Capture the cell that displays the provided text and extract its [x, y] central coordinate. 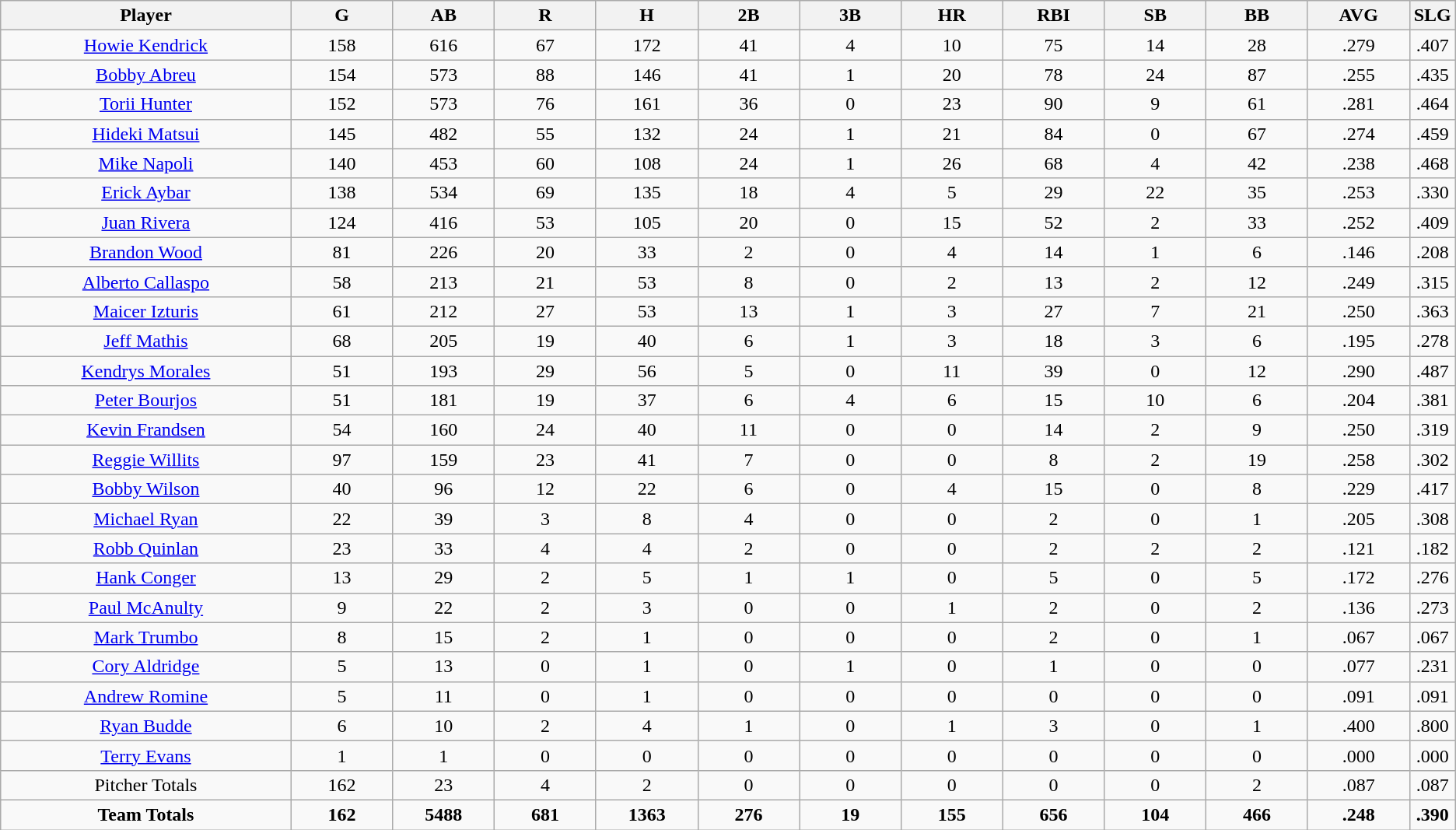
Howie Kendrick [146, 45]
108 [647, 163]
Cory Aldridge [146, 667]
60 [546, 163]
Bobby Wilson [146, 489]
.281 [1358, 104]
.315 [1433, 282]
5488 [443, 814]
.279 [1358, 45]
416 [443, 222]
HR [952, 16]
Erick Aybar [146, 193]
.121 [1358, 548]
.205 [1358, 519]
205 [443, 341]
.330 [1433, 193]
.278 [1433, 341]
.204 [1358, 401]
226 [443, 252]
Kevin Frandsen [146, 430]
96 [443, 489]
656 [1053, 814]
Pitcher Totals [146, 785]
.258 [1358, 460]
193 [443, 371]
56 [647, 371]
G [342, 16]
Juan Rivera [146, 222]
Kendrys Morales [146, 371]
Bobby Abreu [146, 75]
.253 [1358, 193]
AB [443, 16]
87 [1257, 75]
Reggie Willits [146, 460]
.290 [1358, 371]
.363 [1433, 311]
.464 [1433, 104]
37 [647, 401]
90 [1053, 104]
Michael Ryan [146, 519]
35 [1257, 193]
Torii Hunter [146, 104]
Player [146, 16]
466 [1257, 814]
161 [647, 104]
.146 [1358, 252]
2B [748, 16]
Mark Trumbo [146, 637]
R [546, 16]
.255 [1358, 75]
.381 [1433, 401]
.182 [1433, 548]
.400 [1358, 726]
Brandon Wood [146, 252]
124 [342, 222]
145 [342, 134]
.136 [1358, 608]
.274 [1358, 134]
172 [647, 45]
.172 [1358, 578]
Mike Napoli [146, 163]
1363 [647, 814]
.249 [1358, 282]
.248 [1358, 814]
69 [546, 193]
154 [342, 75]
78 [1053, 75]
55 [546, 134]
97 [342, 460]
Robb Quinlan [146, 548]
.308 [1433, 519]
213 [443, 282]
453 [443, 163]
160 [443, 430]
SLG [1433, 16]
Jeff Mathis [146, 341]
3B [851, 16]
84 [1053, 134]
58 [342, 282]
Ryan Budde [146, 726]
81 [342, 252]
Terry Evans [146, 755]
.229 [1358, 489]
159 [443, 460]
276 [748, 814]
54 [342, 430]
36 [748, 104]
76 [546, 104]
155 [952, 814]
Hank Conger [146, 578]
.077 [1358, 667]
Maicer Izturis [146, 311]
104 [1156, 814]
AVG [1358, 16]
Andrew Romine [146, 696]
.195 [1358, 341]
158 [342, 45]
.800 [1433, 726]
.252 [1358, 222]
52 [1053, 222]
138 [342, 193]
.276 [1433, 578]
212 [443, 311]
146 [647, 75]
.319 [1433, 430]
.302 [1433, 460]
.487 [1433, 371]
132 [647, 134]
105 [647, 222]
.468 [1433, 163]
RBI [1053, 16]
.459 [1433, 134]
26 [952, 163]
75 [1053, 45]
Alberto Callaspo [146, 282]
.390 [1433, 814]
.417 [1433, 489]
SB [1156, 16]
681 [546, 814]
482 [443, 134]
Paul McAnulty [146, 608]
152 [342, 104]
135 [647, 193]
28 [1257, 45]
.435 [1433, 75]
616 [443, 45]
.407 [1433, 45]
H [647, 16]
Hideki Matsui [146, 134]
.208 [1433, 252]
.273 [1433, 608]
140 [342, 163]
Team Totals [146, 814]
42 [1257, 163]
181 [443, 401]
88 [546, 75]
.409 [1433, 222]
.231 [1433, 667]
534 [443, 193]
.238 [1358, 163]
Peter Bourjos [146, 401]
BB [1257, 16]
